Locate the cell with the specified text and output its (x, y) center coordinate. 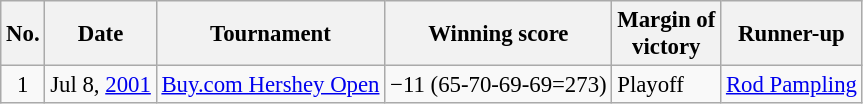
Date (100, 34)
Margin ofvictory (666, 34)
Runner-up (792, 34)
Playoff (666, 85)
1 (23, 85)
No. (23, 34)
Jul 8, 2001 (100, 85)
Tournament (270, 34)
Buy.com Hershey Open (270, 85)
Winning score (498, 34)
Rod Pampling (792, 85)
−11 (65-70-69-69=273) (498, 85)
